Locate the cell with the specified text and output its (x, y) center coordinate. 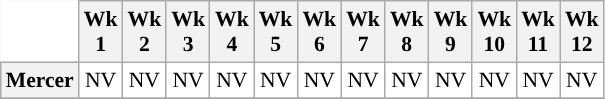
Wk8 (407, 32)
Mercer (40, 80)
Wk3 (188, 32)
Wk9 (451, 32)
Wk7 (363, 32)
Wk12 (582, 32)
Wk4 (232, 32)
Wk 1 (101, 32)
Wk5 (276, 32)
Wk10 (494, 32)
Wk2 (145, 32)
Wk11 (538, 32)
Wk6 (319, 32)
